Detect which cell encompasses the target text, then output its (X, Y) center coordinate. 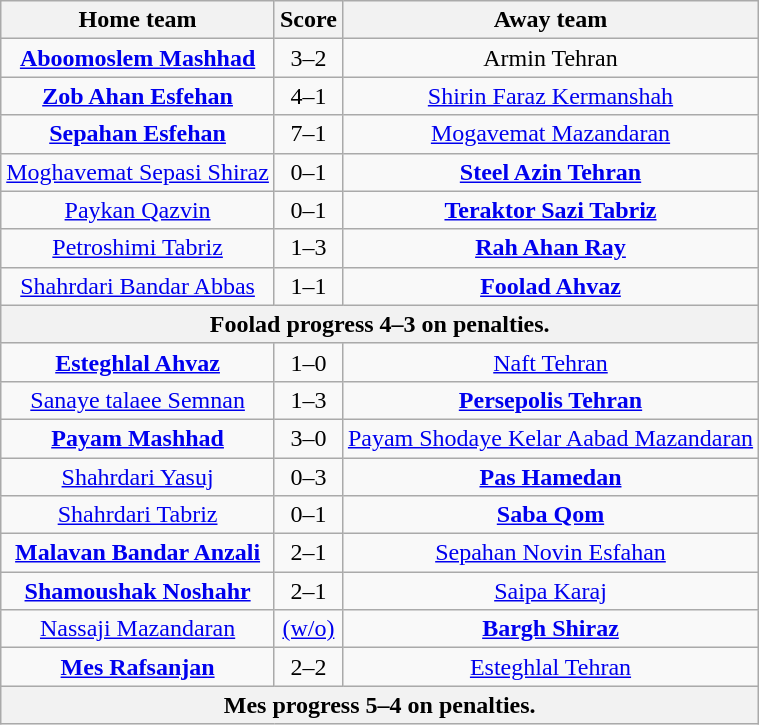
Payam Shodaye Kelar Aabad Mazandaran (550, 438)
Steel Azin Tehran (550, 172)
Home team (138, 20)
7–1 (308, 134)
Pas Hamedan (550, 477)
Mes progress 5–4 on penalties. (380, 705)
Armin Tehran (550, 58)
1–0 (308, 362)
3–0 (308, 438)
Shahrdari Bandar Abbas (138, 286)
Zob Ahan Esfehan (138, 96)
Bargh Shiraz (550, 629)
3–2 (308, 58)
Moghavemat Sepasi Shiraz (138, 172)
Away team (550, 20)
2–2 (308, 667)
Nassaji Mazandaran (138, 629)
Payam Mashhad (138, 438)
Shirin Faraz Kermanshah (550, 96)
Shahrdari Tabriz (138, 515)
Shahrdari Yasuj (138, 477)
Mogavemat Mazandaran (550, 134)
Teraktor Sazi Tabriz (550, 210)
Petroshimi Tabriz (138, 248)
Naft Tehran (550, 362)
0–3 (308, 477)
Sepahan Novin Esfahan (550, 553)
Rah Ahan Ray (550, 248)
Foolad Ahvaz (550, 286)
Sepahan Esfehan (138, 134)
Persepolis Tehran (550, 400)
Shamoushak Noshahr (138, 591)
Score (308, 20)
Malavan Bandar Anzali (138, 553)
Sanaye talaee Semnan (138, 400)
Paykan Qazvin (138, 210)
Foolad progress 4–3 on penalties. (380, 324)
Saipa Karaj (550, 591)
Esteghlal Tehran (550, 667)
Mes Rafsanjan (138, 667)
Saba Qom (550, 515)
Aboomoslem Mashhad (138, 58)
1–1 (308, 286)
Esteghlal Ahvaz (138, 362)
4–1 (308, 96)
(w/o) (308, 629)
